Determine the (X, Y) coordinate at the center of the cell enclosing the given text.  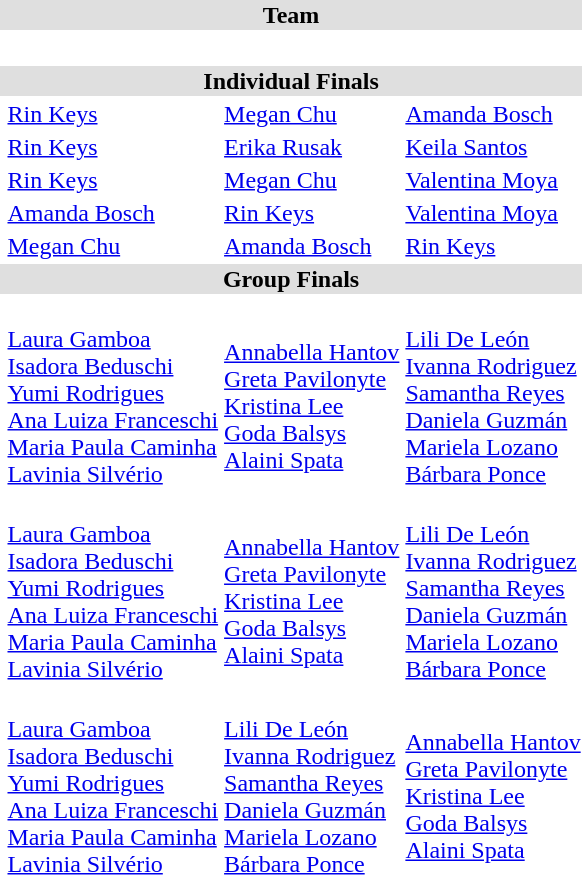
Team (291, 15)
Group Finals (291, 279)
Keila Santos (493, 147)
Individual Finals (291, 81)
Erika Rusak (312, 147)
